Search for the cell housing the specified text and yield its (x, y) center coordinate. 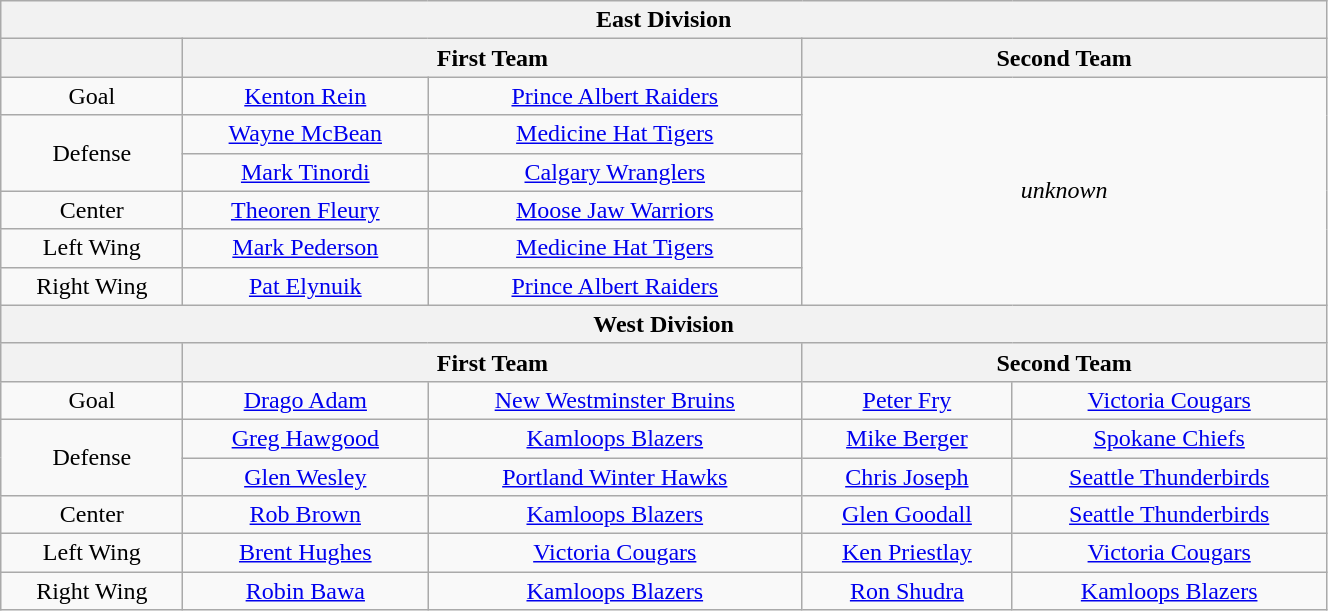
Spokane Chiefs (1170, 438)
Mark Tinordi (306, 172)
Theoren Fleury (306, 210)
Ken Priestlay (907, 553)
Ron Shudra (907, 591)
Robin Bawa (306, 591)
New Westminster Bruins (615, 400)
East Division (664, 20)
Brent Hughes (306, 553)
Chris Joseph (907, 477)
Wayne McBean (306, 134)
Pat Elynuik (306, 286)
Glen Wesley (306, 477)
West Division (664, 324)
Greg Hawgood (306, 438)
Calgary Wranglers (615, 172)
Drago Adam (306, 400)
Portland Winter Hawks (615, 477)
Rob Brown (306, 515)
Mark Pederson (306, 248)
Glen Goodall (907, 515)
unknown (1064, 191)
Kenton Rein (306, 96)
Moose Jaw Warriors (615, 210)
Mike Berger (907, 438)
Peter Fry (907, 400)
